Detect which cell encompasses the target text, then output its (X, Y) center coordinate. 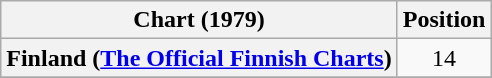
Finland (The Official Finnish Charts) (199, 58)
Position (444, 20)
Chart (1979) (199, 20)
14 (444, 58)
